From the cell containing the given text, extract its center point as [X, Y] coordinate. 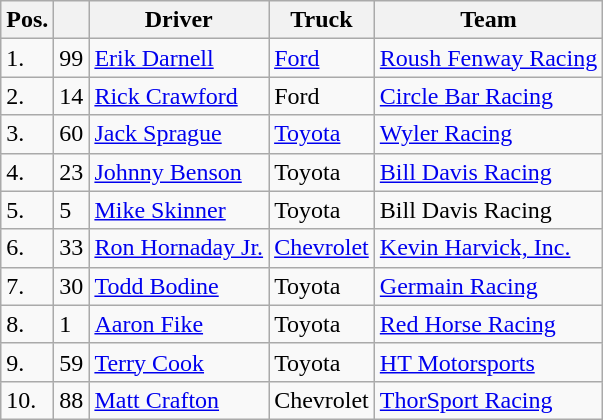
9. [28, 362]
1. [28, 58]
30 [72, 286]
Roush Fenway Racing [488, 58]
Circle Bar Racing [488, 96]
59 [72, 362]
ThorSport Racing [488, 400]
Terry Cook [179, 362]
Ron Hornaday Jr. [179, 248]
Truck [322, 20]
Kevin Harvick, Inc. [488, 248]
Mike Skinner [179, 210]
Aaron Fike [179, 324]
Jack Sprague [179, 134]
7. [28, 286]
Matt Crafton [179, 400]
Wyler Racing [488, 134]
Germain Racing [488, 286]
10. [28, 400]
99 [72, 58]
Team [488, 20]
14 [72, 96]
5 [72, 210]
88 [72, 400]
6. [28, 248]
8. [28, 324]
3. [28, 134]
Red Horse Racing [488, 324]
Pos. [28, 20]
4. [28, 172]
Todd Bodine [179, 286]
60 [72, 134]
Rick Crawford [179, 96]
23 [72, 172]
HT Motorsports [488, 362]
33 [72, 248]
Johnny Benson [179, 172]
2. [28, 96]
Erik Darnell [179, 58]
Driver [179, 20]
1 [72, 324]
5. [28, 210]
